Detect which cell encompasses the target text, then output its [x, y] center coordinate. 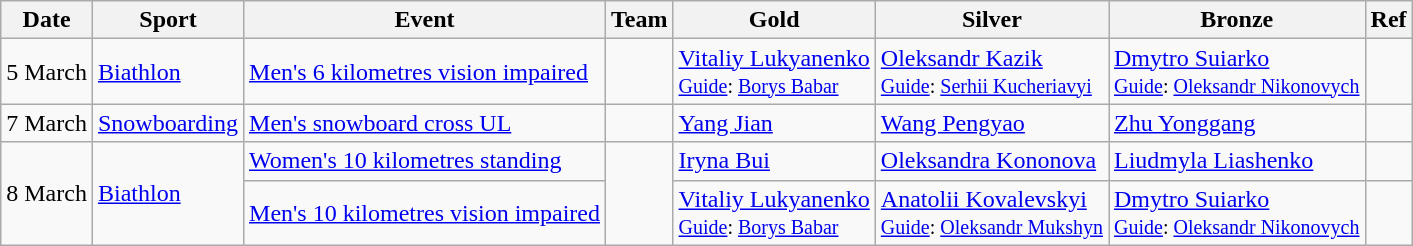
Men's 10 kilometres vision impaired [425, 212]
Team [640, 20]
Sport [168, 20]
7 March [47, 123]
Zhu Yonggang [1236, 123]
Ref [1388, 20]
Oleksandr KazikGuide: Serhii Kucheriavyi [992, 72]
5 March [47, 72]
Event [425, 20]
Snowboarding [168, 123]
Yang Jian [774, 123]
Wang Pengyao [992, 123]
Iryna Bui [774, 161]
Liudmyla Liashenko [1236, 161]
Women's 10 kilometres standing [425, 161]
Men's snowboard cross UL [425, 123]
8 March [47, 194]
Men's 6 kilometres vision impaired [425, 72]
Date [47, 20]
Gold [774, 20]
Oleksandra Kononova [992, 161]
Silver [992, 20]
Bronze [1236, 20]
Anatolii KovalevskyiGuide: Oleksandr Mukshyn [992, 212]
